Capture the cell that displays the provided text and extract its (x, y) central coordinate. 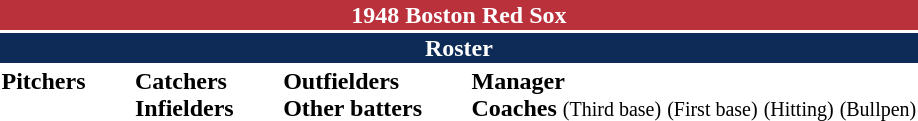
Roster (459, 48)
1948 Boston Red Sox (459, 15)
